For the text-containing cell, return its midpoint in [x, y] coordinate format. 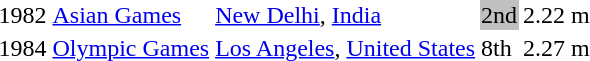
Asian Games [131, 15]
2nd [500, 15]
New Delhi, India [346, 15]
